Output the (X, Y) coordinate of the center of the cell containing the given text.  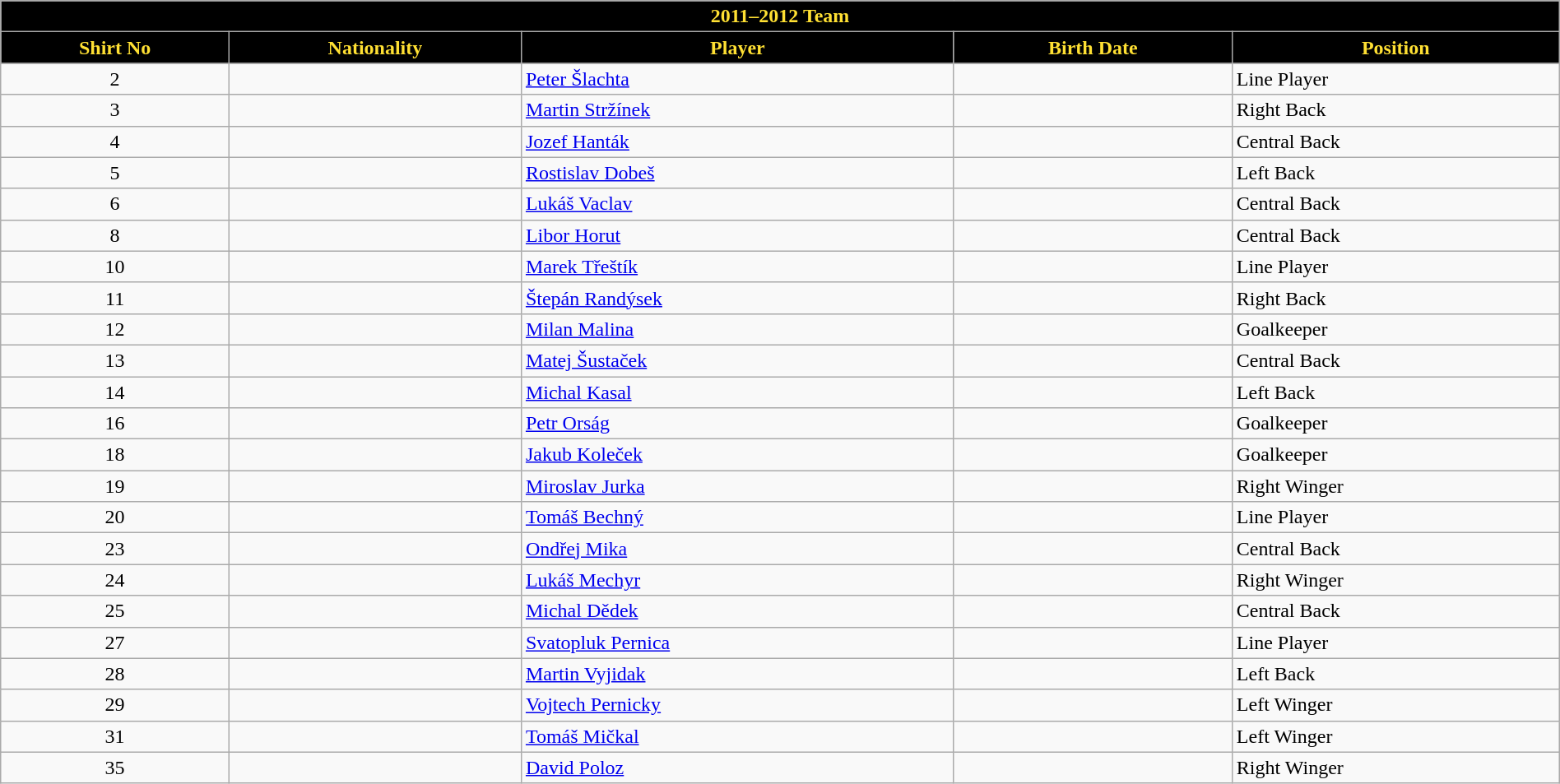
Svatopluk Pernica (737, 643)
Shirt No (115, 48)
19 (115, 486)
Ondřej Mika (737, 549)
Matej Šustaček (737, 360)
Jozef Hanták (737, 141)
5 (115, 173)
12 (115, 329)
20 (115, 517)
Lukáš Mechyr (737, 580)
Rostislav Dobeš (737, 173)
Martin Vyjidak (737, 674)
2011–2012 Team (780, 16)
18 (115, 455)
24 (115, 580)
8 (115, 235)
13 (115, 360)
Martin Stržínek (737, 110)
23 (115, 549)
3 (115, 110)
Milan Malina (737, 329)
Michal Dědek (737, 611)
Michal Kasal (737, 392)
2 (115, 79)
27 (115, 643)
Miroslav Jurka (737, 486)
Tomáš Mičkal (737, 736)
Petr Orság (737, 424)
31 (115, 736)
Štepán Randýsek (737, 298)
Libor Horut (737, 235)
Jakub Koleček (737, 455)
Tomáš Bechný (737, 517)
Nationality (375, 48)
35 (115, 768)
David Poloz (737, 768)
Vojtech Pernicky (737, 705)
Peter Šlachta (737, 79)
28 (115, 674)
Position (1395, 48)
4 (115, 141)
14 (115, 392)
Player (737, 48)
6 (115, 204)
25 (115, 611)
Lukáš Vaclav (737, 204)
11 (115, 298)
Birth Date (1093, 48)
10 (115, 267)
16 (115, 424)
29 (115, 705)
Marek Třeštík (737, 267)
